Locate the cell with the specified text and output its (X, Y) center coordinate. 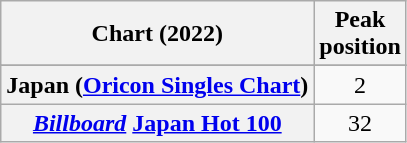
Billboard Japan Hot 100 (158, 123)
32 (360, 123)
Peakposition (360, 34)
Chart (2022) (158, 34)
2 (360, 85)
Japan (Oricon Singles Chart) (158, 85)
